Return [X, Y] of the center of cell containing provided text 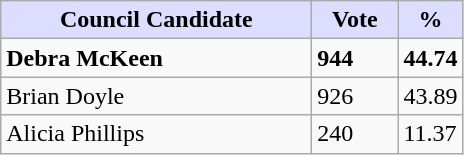
Council Candidate [156, 20]
Brian Doyle [156, 96]
43.89 [430, 96]
240 [355, 134]
Debra McKeen [156, 58]
Vote [355, 20]
11.37 [430, 134]
44.74 [430, 58]
944 [355, 58]
% [430, 20]
Alicia Phillips [156, 134]
926 [355, 96]
